Detect which cell encompasses the target text, then output its [x, y] center coordinate. 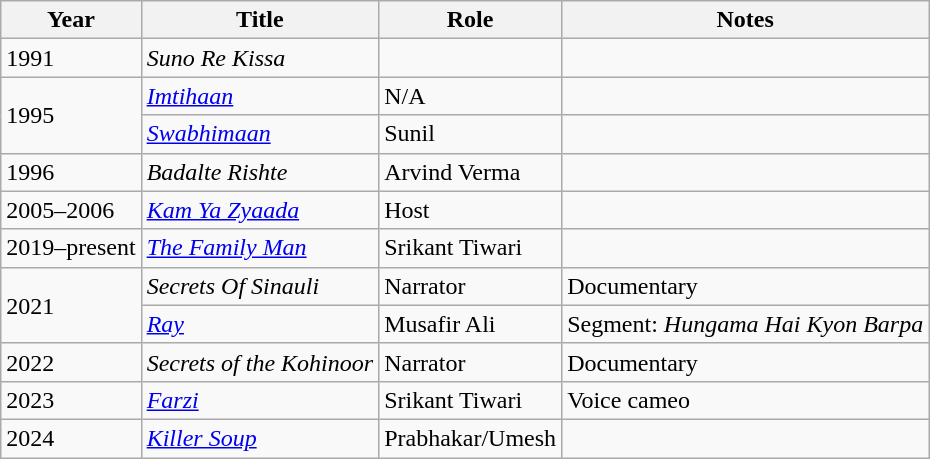
1996 [71, 172]
Kam Ya Zyaada [260, 210]
1991 [71, 58]
Notes [746, 20]
The Family Man [260, 248]
Segment: Hungama Hai Kyon Barpa [746, 324]
Title [260, 20]
Musafir Ali [470, 324]
Swabhimaan [260, 134]
Year [71, 20]
2019–present [71, 248]
2024 [71, 438]
Killer Soup [260, 438]
Ray [260, 324]
Prabhakar/Umesh [470, 438]
2005–2006 [71, 210]
Secrets of the Kohinoor [260, 362]
Secrets Of Sinauli [260, 286]
Badalte Rishte [260, 172]
Role [470, 20]
2022 [71, 362]
Farzi [260, 400]
Host [470, 210]
Voice cameo [746, 400]
Imtihaan [260, 96]
Arvind Verma [470, 172]
Suno Re Kissa [260, 58]
2023 [71, 400]
Sunil [470, 134]
2021 [71, 305]
N/A [470, 96]
1995 [71, 115]
